From the cell containing the given text, extract its center point as [X, Y] coordinate. 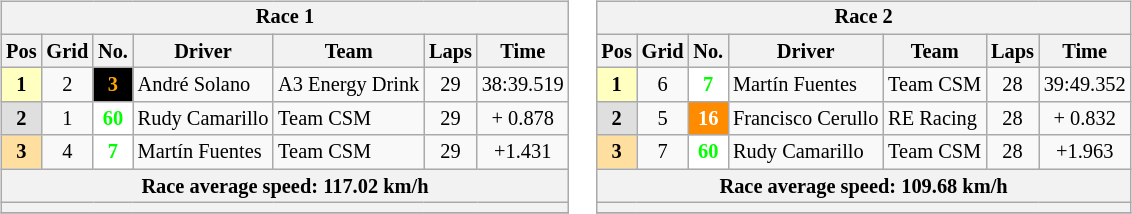
5 [663, 119]
+ 0.878 [523, 119]
André Solano [203, 85]
16 [708, 119]
Race average speed: 117.02 km/h [284, 186]
4 [67, 152]
Race average speed: 109.68 km/h [864, 186]
Race 2 [864, 18]
+1.963 [1085, 152]
Francisco Cerullo [806, 119]
+1.431 [523, 152]
38:39.519 [523, 85]
+ 0.832 [1085, 119]
A3 Energy Drink [348, 85]
39:49.352 [1085, 85]
6 [663, 85]
RE Racing [934, 119]
Race 1 [284, 18]
